Provide the [x, y] coordinate of the cell's center where the given text is located.  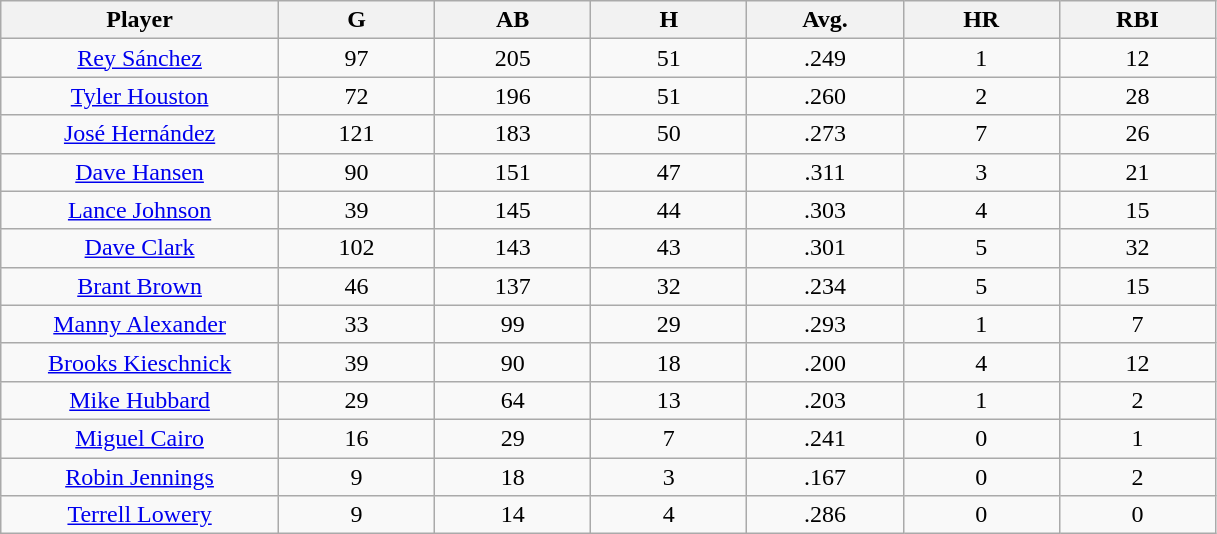
143 [513, 248]
Rey Sánchez [140, 58]
Miguel Cairo [140, 438]
.273 [825, 134]
121 [356, 134]
HR [981, 20]
.200 [825, 362]
José Hernández [140, 134]
Mike Hubbard [140, 400]
G [356, 20]
.241 [825, 438]
.311 [825, 172]
Lance Johnson [140, 210]
102 [356, 248]
145 [513, 210]
.301 [825, 248]
Dave Clark [140, 248]
13 [669, 400]
72 [356, 96]
Tyler Houston [140, 96]
.260 [825, 96]
50 [669, 134]
.249 [825, 58]
.303 [825, 210]
183 [513, 134]
.286 [825, 515]
.293 [825, 324]
64 [513, 400]
.234 [825, 286]
.167 [825, 477]
47 [669, 172]
99 [513, 324]
RBI [1137, 20]
Dave Hansen [140, 172]
26 [1137, 134]
196 [513, 96]
151 [513, 172]
H [669, 20]
Player [140, 20]
205 [513, 58]
33 [356, 324]
Robin Jennings [140, 477]
Terrell Lowery [140, 515]
Avg. [825, 20]
Brooks Kieschnick [140, 362]
Brant Brown [140, 286]
14 [513, 515]
28 [1137, 96]
AB [513, 20]
97 [356, 58]
16 [356, 438]
Manny Alexander [140, 324]
137 [513, 286]
21 [1137, 172]
46 [356, 286]
44 [669, 210]
.203 [825, 400]
43 [669, 248]
